Return (x, y) of the center of cell containing provided text 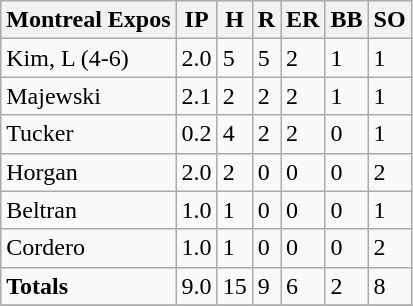
SO (390, 20)
Horgan (88, 172)
2.1 (196, 96)
Kim, L (4-6) (88, 58)
9 (266, 286)
ER (303, 20)
4 (234, 134)
8 (390, 286)
0.2 (196, 134)
Beltran (88, 210)
H (234, 20)
IP (196, 20)
BB (346, 20)
Tucker (88, 134)
15 (234, 286)
Montreal Expos (88, 20)
Majewski (88, 96)
6 (303, 286)
Totals (88, 286)
R (266, 20)
Cordero (88, 248)
9.0 (196, 286)
